Return the [x, y] coordinate for the center point of the cell that contains the specified text.  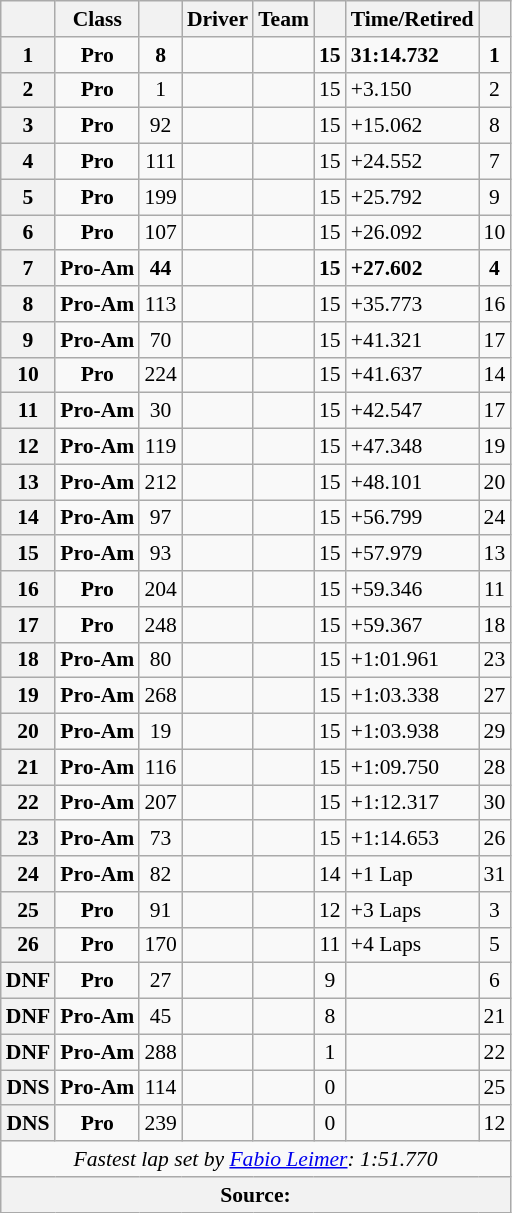
119 [160, 447]
28 [495, 767]
248 [160, 625]
107 [160, 233]
224 [160, 375]
+3 Laps [412, 910]
204 [160, 589]
212 [160, 482]
+15.062 [412, 126]
+59.346 [412, 589]
+56.799 [412, 518]
+26.092 [412, 233]
114 [160, 1088]
93 [160, 554]
92 [160, 126]
+27.602 [412, 269]
Fastest lap set by Fabio Leimer: 1:51.770 [256, 1159]
31:14.732 [412, 55]
+24.552 [412, 162]
44 [160, 269]
29 [495, 732]
70 [160, 340]
+1:03.938 [412, 732]
199 [160, 197]
+1 Lap [412, 874]
+1:09.750 [412, 767]
+41.321 [412, 340]
91 [160, 910]
+48.101 [412, 482]
+1:14.653 [412, 839]
116 [160, 767]
+1:03.338 [412, 696]
Time/Retired [412, 19]
+25.792 [412, 197]
+4 Laps [412, 945]
+1:12.317 [412, 803]
207 [160, 803]
+57.979 [412, 554]
Team [284, 19]
97 [160, 518]
+1:01.961 [412, 660]
45 [160, 1017]
Class [97, 19]
113 [160, 304]
80 [160, 660]
82 [160, 874]
111 [160, 162]
170 [160, 945]
+3.150 [412, 90]
239 [160, 1124]
73 [160, 839]
+42.547 [412, 411]
+47.348 [412, 447]
288 [160, 1052]
268 [160, 696]
+59.367 [412, 625]
+41.637 [412, 375]
31 [495, 874]
Source: [256, 1195]
Driver [218, 19]
+35.773 [412, 304]
